Detect which cell encompasses the target text, then output its (x, y) center coordinate. 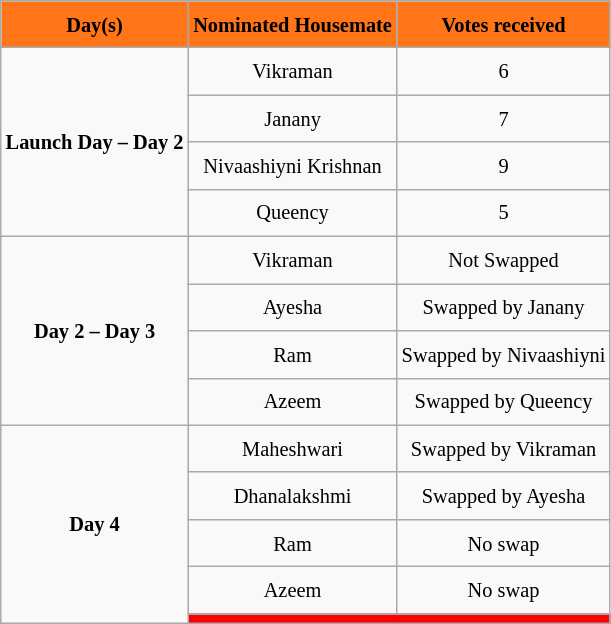
7 (504, 118)
Day(s) (95, 24)
Swapped by Nivaashiyni (504, 354)
Nominated Housemate (292, 24)
Janany (292, 118)
Dhanalakshmi (292, 496)
Queency (292, 212)
Ayesha (292, 306)
Votes received (504, 24)
Swapped by Janany (504, 306)
Nivaashiyni Krishnan (292, 166)
Swapped by Ayesha (504, 496)
Swapped by Queency (504, 402)
5 (504, 212)
Day 4 (95, 524)
Launch Day – Day 2 (95, 142)
6 (504, 72)
9 (504, 166)
Swapped by Vikraman (504, 448)
Day 2 – Day 3 (95, 330)
Maheshwari (292, 448)
Not Swapped (504, 260)
